Capture the cell that displays the provided text and extract its [x, y] central coordinate. 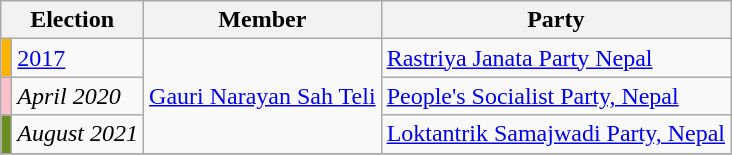
Rastriya Janata Party Nepal [556, 58]
April 2020 [78, 96]
Member [263, 20]
Election [72, 20]
Loktantrik Samajwadi Party, Nepal [556, 134]
2017 [78, 58]
People's Socialist Party, Nepal [556, 96]
August 2021 [78, 134]
Party [556, 20]
Gauri Narayan Sah Teli [263, 96]
